Output the [x, y] coordinate of the center of the cell containing the given text.  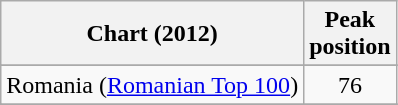
Romania (Romanian Top 100) [152, 85]
Peakposition [350, 34]
76 [350, 85]
Chart (2012) [152, 34]
